Output the (x, y) coordinate of the center of the cell containing the given text.  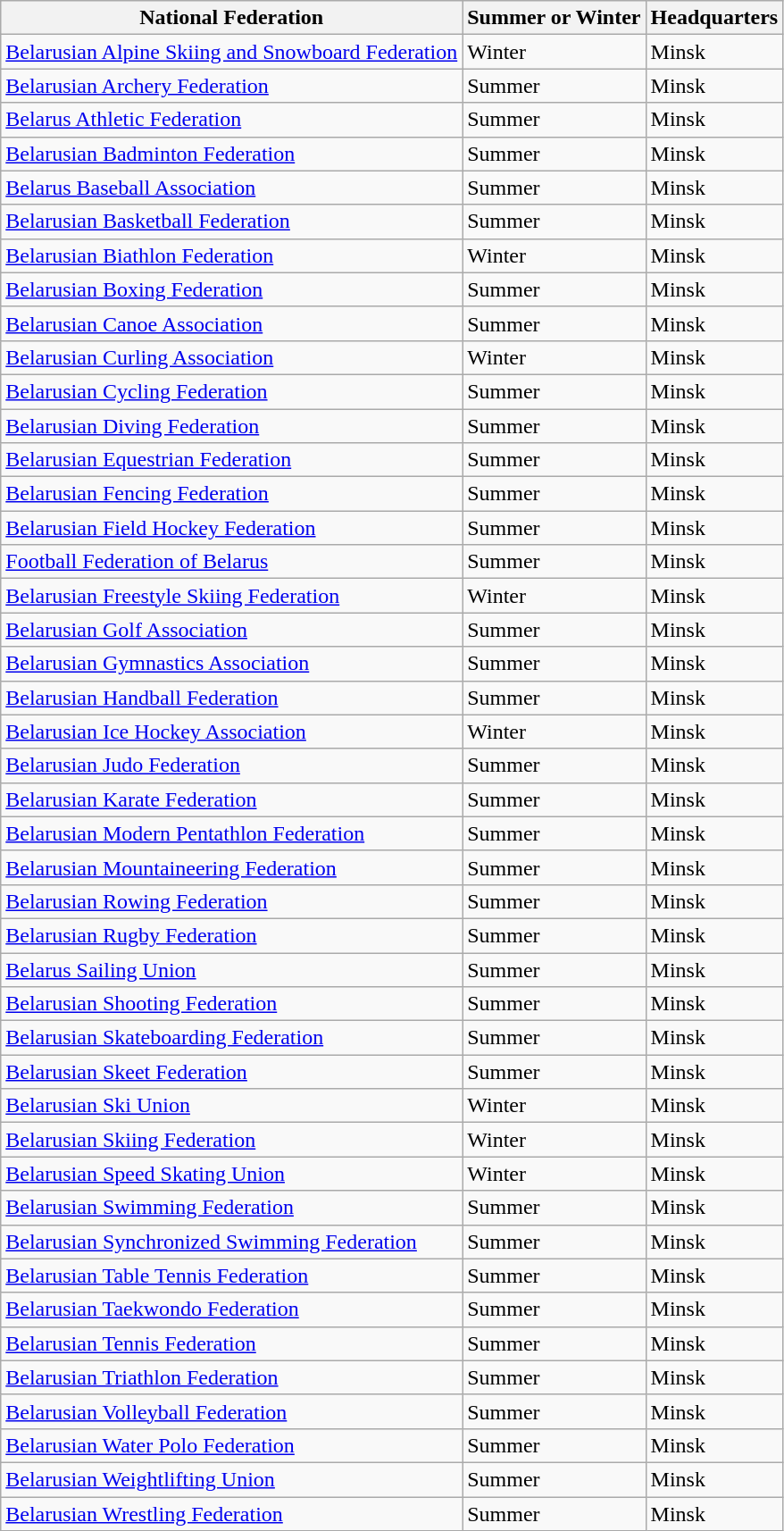
Belarusian Taekwondo Federation (232, 1309)
Belarusian Boxing Federation (232, 289)
Belarusian Wrestling Federation (232, 1514)
Belarusian Rowing Federation (232, 901)
Belarusian Cycling Federation (232, 391)
Belarusian Triathlon Federation (232, 1377)
Belarusian Ski Union (232, 1106)
Belarusian Alpine Skiing and Snowboard Federation (232, 52)
Belarusian Water Polo Federation (232, 1445)
Belarusian Synchronized Swimming Federation (232, 1242)
Belarusian Archery Federation (232, 86)
Belarus Baseball Association (232, 188)
Belarusian Freestyle Skiing Federation (232, 596)
Belarusian Table Tennis Federation (232, 1276)
Belarusian Speed Skating Union (232, 1174)
Belarusian Volleyball Federation (232, 1411)
Belarusian Biathlon Federation (232, 255)
Belarusian Skeet Federation (232, 1072)
Summer or Winter (554, 18)
Football Federation of Belarus (232, 562)
Belarusian Handball Federation (232, 698)
Belarusian Skateboarding Federation (232, 1038)
Belarusian Judo Federation (232, 765)
Belarus Sailing Union (232, 969)
Belarusian Canoe Association (232, 323)
Belarusian Swimming Federation (232, 1208)
Belarusian Modern Pentathlon Federation (232, 833)
Belarusian Skiing Federation (232, 1140)
Belarusian Basketball Federation (232, 222)
Belarusian Diving Federation (232, 426)
Belarusian Mountaineering Federation (232, 867)
Belarusian Golf Association (232, 630)
Belarusian Badminton Federation (232, 154)
Belarusian Weightlifting Union (232, 1479)
Belarusian Karate Federation (232, 799)
Belarusian Fencing Federation (232, 494)
Belarus Athletic Federation (232, 120)
Belarusian Rugby Federation (232, 935)
Belarusian Shooting Federation (232, 1004)
Belarusian Field Hockey Federation (232, 528)
Belarusian Tennis Federation (232, 1343)
Belarusian Gymnastics Association (232, 664)
Headquarters (714, 18)
Belarusian Equestrian Federation (232, 460)
Belarusian Curling Association (232, 357)
Belarusian Ice Hockey Association (232, 732)
National Federation (232, 18)
